Scan for the cell matching the given text and deliver its [X, Y] coordinate at center. 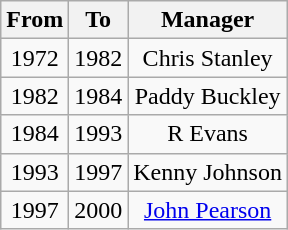
1972 [35, 58]
Manager [208, 20]
John Pearson [208, 210]
2000 [98, 210]
Kenny Johnson [208, 172]
R Evans [208, 134]
To [98, 20]
Chris Stanley [208, 58]
From [35, 20]
Paddy Buckley [208, 96]
